Return the (X, Y) coordinate for the center point of the cell that contains the specified text.  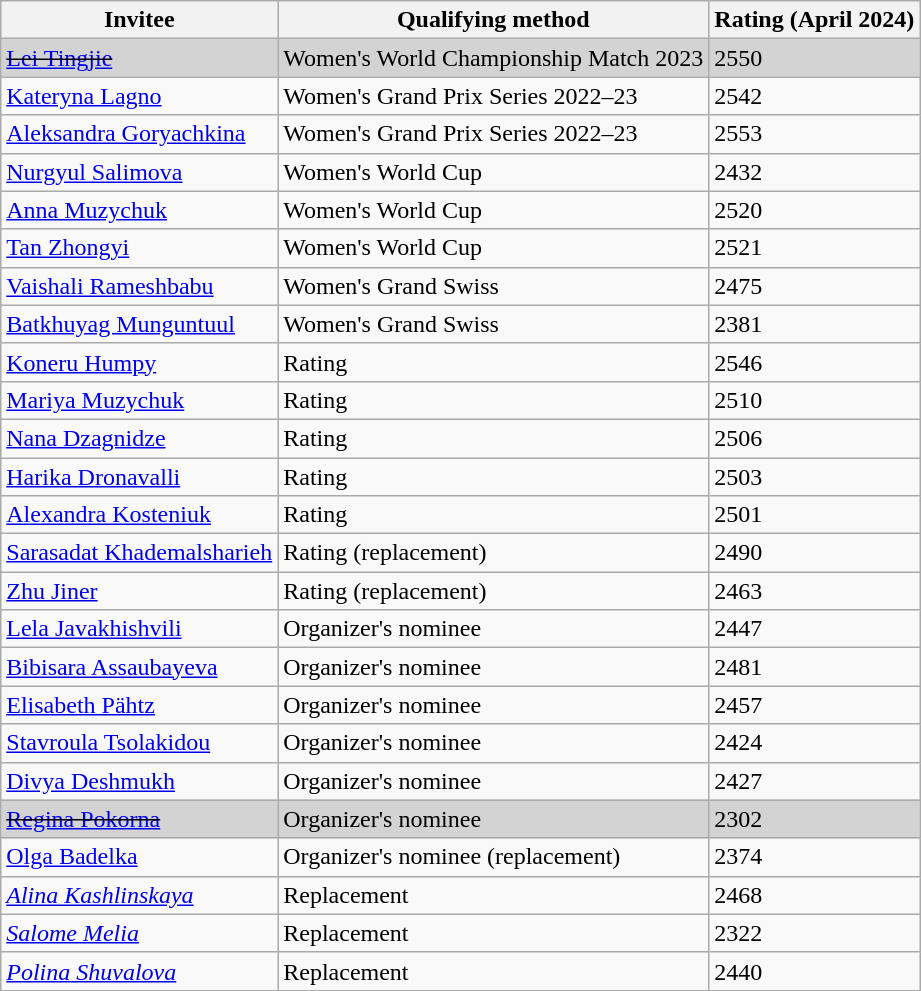
Polina Shuvalova (140, 971)
2546 (814, 362)
2542 (814, 96)
2302 (814, 819)
Alexandra Kosteniuk (140, 515)
Nana Dzagnidze (140, 438)
Lela Javakhishvili (140, 629)
2432 (814, 172)
2424 (814, 743)
2468 (814, 895)
Zhu Jiner (140, 591)
2447 (814, 629)
Batkhuyag Munguntuul (140, 324)
2381 (814, 324)
Nurgyul Salimova (140, 172)
Anna Muzychuk (140, 210)
2457 (814, 705)
Alina Kashlinskaya (140, 895)
2521 (814, 248)
Lei Tingjie (140, 58)
2506 (814, 438)
2374 (814, 857)
Elisabeth Pähtz (140, 705)
Invitee (140, 20)
Olga Badelka (140, 857)
Rating (April 2024) (814, 20)
Women's World Championship Match 2023 (494, 58)
Organizer's nominee (replacement) (494, 857)
Vaishali Rameshbabu (140, 286)
Tan Zhongyi (140, 248)
2322 (814, 933)
Mariya Muzychuk (140, 400)
Divya Deshmukh (140, 781)
2501 (814, 515)
2553 (814, 134)
2475 (814, 286)
2550 (814, 58)
Aleksandra Goryachkina (140, 134)
Sarasadat Khademalsharieh (140, 553)
Salome Melia (140, 933)
2503 (814, 477)
2427 (814, 781)
Bibisara Assaubayeva (140, 667)
2440 (814, 971)
Koneru Humpy (140, 362)
Regina Pokorna (140, 819)
2490 (814, 553)
Kateryna Lagno (140, 96)
2520 (814, 210)
2463 (814, 591)
Stavroula Tsolakidou (140, 743)
Harika Dronavalli (140, 477)
Qualifying method (494, 20)
2481 (814, 667)
2510 (814, 400)
